Scan for the cell matching the given text and deliver its [x, y] coordinate at center. 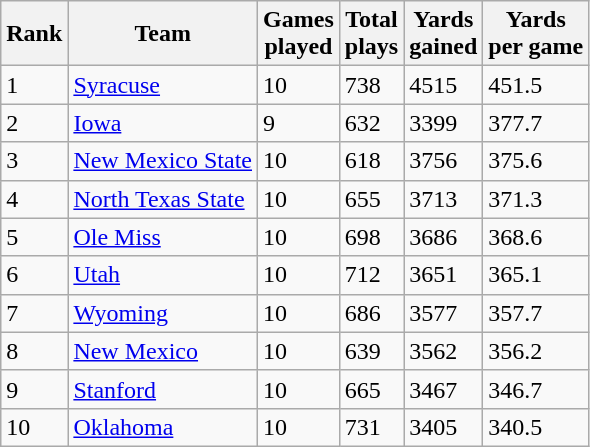
3686 [444, 237]
632 [371, 123]
Gamesplayed [299, 34]
371.3 [536, 199]
340.5 [536, 427]
4515 [444, 85]
Rank [34, 34]
368.6 [536, 237]
2 [34, 123]
3405 [444, 427]
Wyoming [163, 313]
3577 [444, 313]
3 [34, 161]
7 [34, 313]
5 [34, 237]
356.2 [536, 351]
618 [371, 161]
738 [371, 85]
4 [34, 199]
3651 [444, 275]
6 [34, 275]
Team [163, 34]
712 [371, 275]
Stanford [163, 389]
New Mexico [163, 351]
3467 [444, 389]
3713 [444, 199]
665 [371, 389]
3562 [444, 351]
Ole Miss [163, 237]
Syracuse [163, 85]
1 [34, 85]
3399 [444, 123]
686 [371, 313]
698 [371, 237]
375.6 [536, 161]
655 [371, 199]
8 [34, 351]
357.7 [536, 313]
Totalplays [371, 34]
346.7 [536, 389]
Oklahoma [163, 427]
Yardsper game [536, 34]
North Texas State [163, 199]
Yardsgained [444, 34]
451.5 [536, 85]
Iowa [163, 123]
3756 [444, 161]
Utah [163, 275]
731 [371, 427]
377.7 [536, 123]
639 [371, 351]
New Mexico State [163, 161]
365.1 [536, 275]
